Scan for the cell matching the given text and deliver its (x, y) coordinate at center. 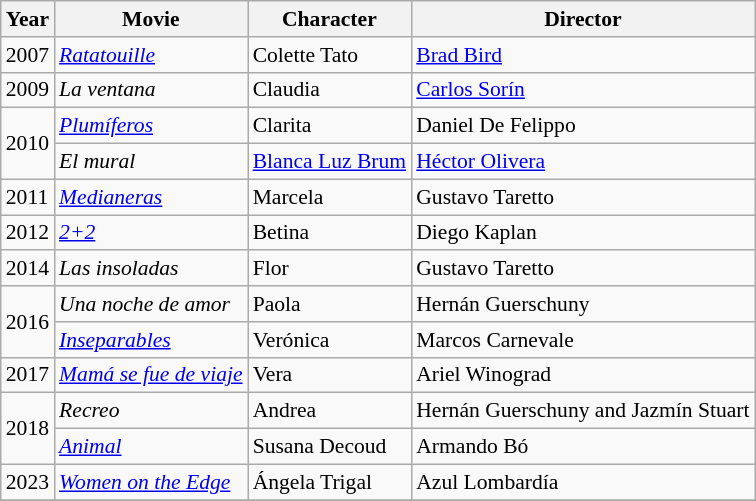
Vera (330, 375)
Las insoladas (151, 269)
2012 (28, 233)
Marcos Carnevale (582, 340)
Women on the Edge (151, 482)
Colette Tato (330, 55)
Azul Lombardía (582, 482)
2016 (28, 322)
El mural (151, 162)
Inseparables (151, 340)
Year (28, 19)
Armando Bó (582, 447)
Andrea (330, 411)
Mamá se fue de viaje (151, 375)
2011 (28, 197)
Flor (330, 269)
2010 (28, 144)
Claudia (330, 90)
2023 (28, 482)
Hernán Guerschuny (582, 304)
Hernán Guerschuny and Jazmín Stuart (582, 411)
2+2 (151, 233)
Carlos Sorín (582, 90)
Brad Bird (582, 55)
Plumíferos (151, 126)
Blanca Luz Brum (330, 162)
Una noche de amor (151, 304)
Susana Decoud (330, 447)
Movie (151, 19)
Paola (330, 304)
Héctor Olivera (582, 162)
Ratatouille (151, 55)
Ángela Trigal (330, 482)
2014 (28, 269)
Medianeras (151, 197)
La ventana (151, 90)
2009 (28, 90)
Recreo (151, 411)
2007 (28, 55)
Clarita (330, 126)
2018 (28, 428)
Betina (330, 233)
Animal (151, 447)
Director (582, 19)
Verónica (330, 340)
Daniel De Felippo (582, 126)
Marcela (330, 197)
Character (330, 19)
Diego Kaplan (582, 233)
2017 (28, 375)
Ariel Winograd (582, 375)
